Extract the (X, Y) coordinate from the center of the cell holding the provided text.  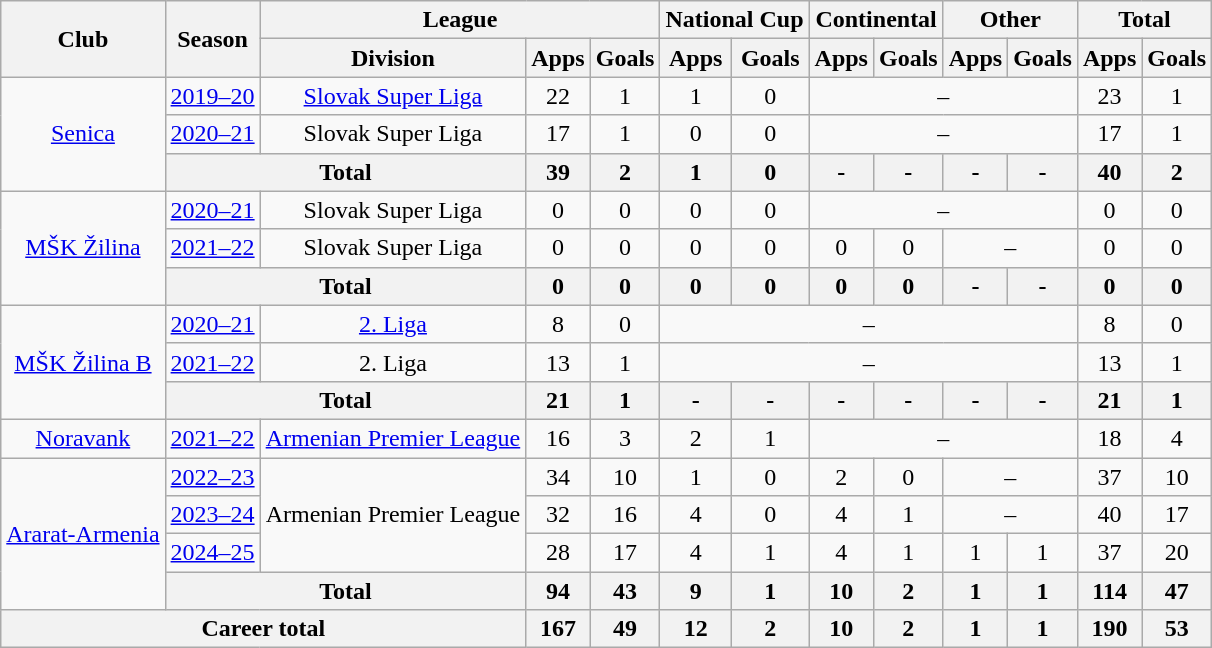
Career total (264, 629)
53 (1177, 629)
Club (83, 39)
Other (1010, 20)
22 (558, 96)
39 (558, 172)
49 (625, 629)
23 (1109, 96)
34 (558, 477)
114 (1109, 591)
3 (625, 438)
Ararat-Armenia (83, 534)
9 (696, 591)
32 (558, 515)
MŠK Žilina B (83, 362)
Continental (876, 20)
2024–25 (212, 553)
18 (1109, 438)
National Cup (734, 20)
League (460, 20)
20 (1177, 553)
2022–23 (212, 477)
Season (212, 39)
47 (1177, 591)
167 (558, 629)
190 (1109, 629)
28 (558, 553)
94 (558, 591)
2019–20 (212, 96)
43 (625, 591)
2023–24 (212, 515)
Senica (83, 134)
MŠK Žilina (83, 248)
12 (696, 629)
Noravank (83, 438)
Division (393, 58)
